Provide the (x, y) coordinate of the cell's center where the given text is located.  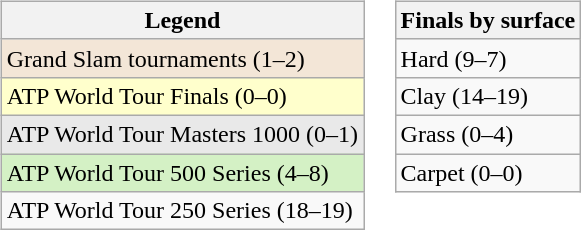
ATP World Tour 250 Series (18–19) (182, 211)
Clay (14–19) (488, 96)
Grand Slam tournaments (1–2) (182, 58)
ATP World Tour Finals (0–0) (182, 96)
ATP World Tour 500 Series (4–8) (182, 173)
Hard (9–7) (488, 58)
Legend (182, 20)
Grass (0–4) (488, 134)
Carpet (0–0) (488, 173)
ATP World Tour Masters 1000 (0–1) (182, 134)
Finals by surface (488, 20)
